Search for the cell housing the specified text and yield its (x, y) center coordinate. 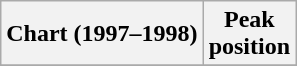
Chart (1997–1998) (102, 34)
Peakposition (249, 34)
